Pinpoint the cell where the given text exists, returning its [x, y] midpoint coordinate. 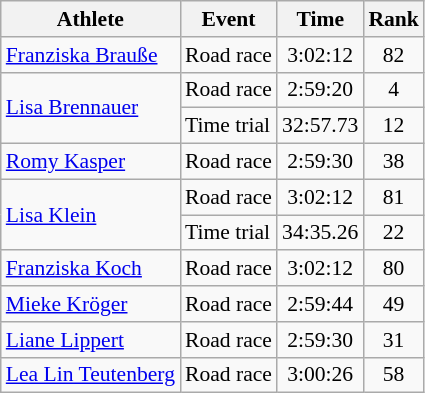
Lea Lin Teutenberg [90, 375]
4 [394, 90]
Franziska Koch [90, 269]
82 [394, 55]
Athlete [90, 19]
Lisa Klein [90, 214]
12 [394, 126]
2:59:20 [320, 90]
Liane Lippert [90, 340]
38 [394, 162]
Event [228, 19]
Franziska Brauße [90, 55]
Romy Kasper [90, 162]
Lisa Brennauer [90, 108]
31 [394, 340]
34:35.26 [320, 233]
Mieke Kröger [90, 304]
32:57.73 [320, 126]
49 [394, 304]
81 [394, 197]
58 [394, 375]
3:00:26 [320, 375]
80 [394, 269]
2:59:44 [320, 304]
Time [320, 19]
22 [394, 233]
Rank [394, 19]
